Scan for the cell matching the given text and deliver its (x, y) coordinate at center. 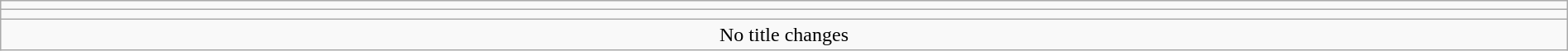
No title changes (784, 35)
